From the cell containing the given text, extract its center point as (x, y) coordinate. 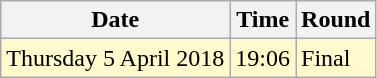
Thursday 5 April 2018 (116, 58)
19:06 (263, 58)
Time (263, 20)
Final (336, 58)
Round (336, 20)
Date (116, 20)
